Output the [X, Y] coordinate of the center of the cell containing the given text.  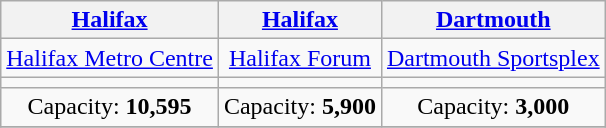
Dartmouth Sportsplex [493, 58]
Capacity: 5,900 [300, 107]
Capacity: 3,000 [493, 107]
Halifax Forum [300, 58]
Capacity: 10,595 [110, 107]
Halifax Metro Centre [110, 58]
Dartmouth [493, 20]
